Pinpoint the cell where the given text exists, returning its (x, y) midpoint coordinate. 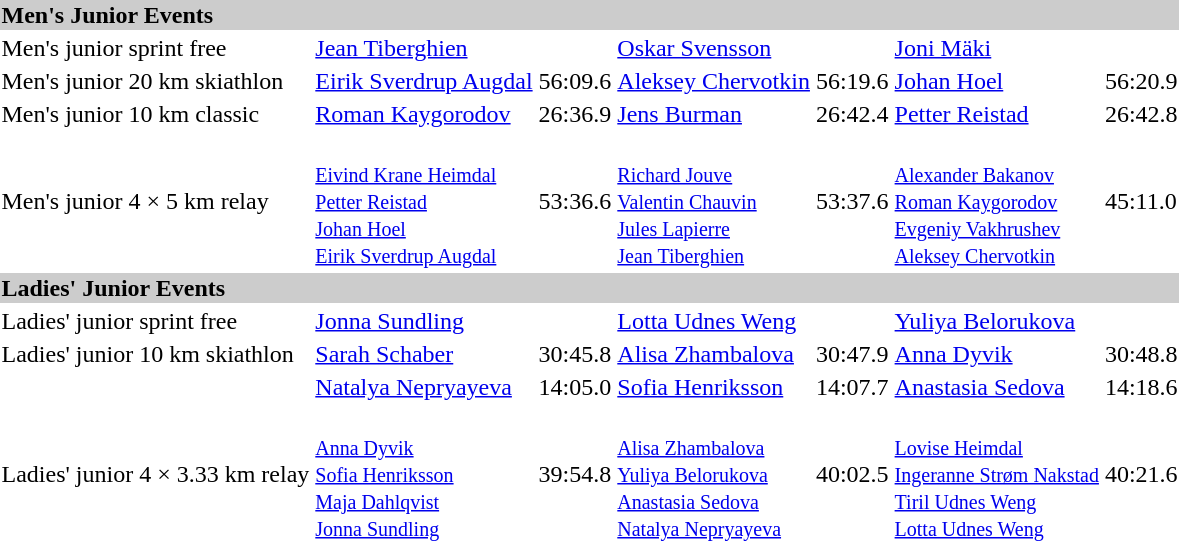
Johan Hoel (996, 81)
30:47.9 (852, 354)
Natalya Nepryayeva (424, 387)
Oskar Svensson (714, 48)
30:48.8 (1141, 354)
Eivind Krane HeimdalPetter ReistadJohan HoelEirik Sverdrup Augdal (424, 201)
Ladies' junior 10 km skiathlon (156, 354)
Men's Junior Events (590, 15)
Alexander BakanovRoman KaygorodovEvgeniy VakhrushevAleksey Chervotkin (996, 201)
Jean Tiberghien (424, 48)
Petter Reistad (996, 114)
14:18.6 (1141, 387)
53:36.6 (575, 201)
Richard JouveValentin ChauvinJules LapierreJean Tiberghien (714, 201)
Yuliya Belorukova (996, 321)
Ladies' junior sprint free (156, 321)
Roman Kaygorodov (424, 114)
56:09.6 (575, 81)
Lotta Udnes Weng (714, 321)
14:05.0 (575, 387)
Anna Dyvik (996, 354)
Jonna Sundling (424, 321)
Alisa Zhambalova (714, 354)
Jens Burman (714, 114)
56:20.9 (1141, 81)
26:42.4 (852, 114)
Men's junior sprint free (156, 48)
26:36.9 (575, 114)
Ladies' Junior Events (590, 288)
Men's junior 20 km skiathlon (156, 81)
45:11.0 (1141, 201)
14:07.7 (852, 387)
53:37.6 (852, 201)
56:19.6 (852, 81)
Joni Mäki (996, 48)
Anastasia Sedova (996, 387)
Men's junior 10 km classic (156, 114)
30:45.8 (575, 354)
Men's junior 4 × 5 km relay (156, 201)
Eirik Sverdrup Augdal (424, 81)
Sofia Henriksson (714, 387)
26:42.8 (1141, 114)
Sarah Schaber (424, 354)
Aleksey Chervotkin (714, 81)
